Determine the (X, Y) coordinate at the center of the cell enclosing the given text.  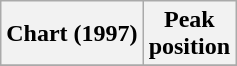
Chart (1997) (72, 34)
Peakposition (189, 34)
